Output the [X, Y] coordinate of the center of the cell containing the given text.  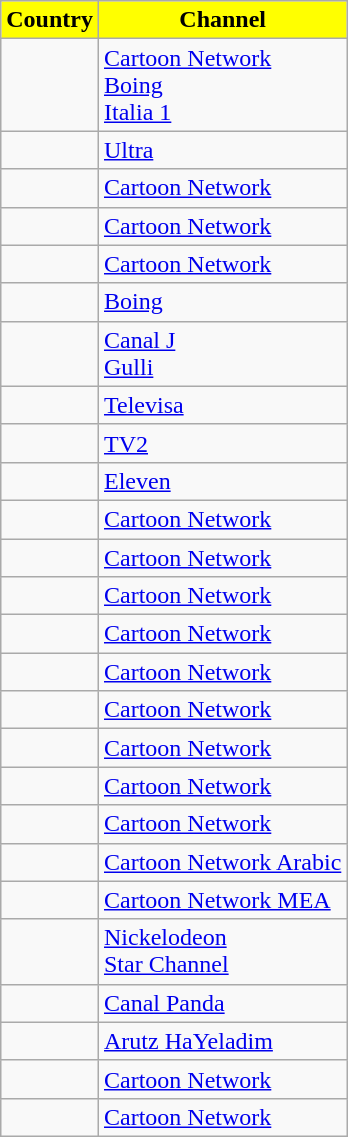
Cartoon Network MEA [222, 900]
NickelodeonStar Channel [222, 952]
Canal Panda [222, 1003]
Country [50, 20]
Televisa [222, 405]
Boing [222, 302]
Ultra [222, 150]
TV2 [222, 443]
Cartoon Network Arabic [222, 862]
Eleven [222, 481]
Canal JGulli [222, 354]
Cartoon NetworkBoingItalia 1 [222, 85]
Arutz HaYeladim [222, 1041]
Channel [222, 20]
